Extract the (x, y) coordinate from the center of the cell holding the provided text.  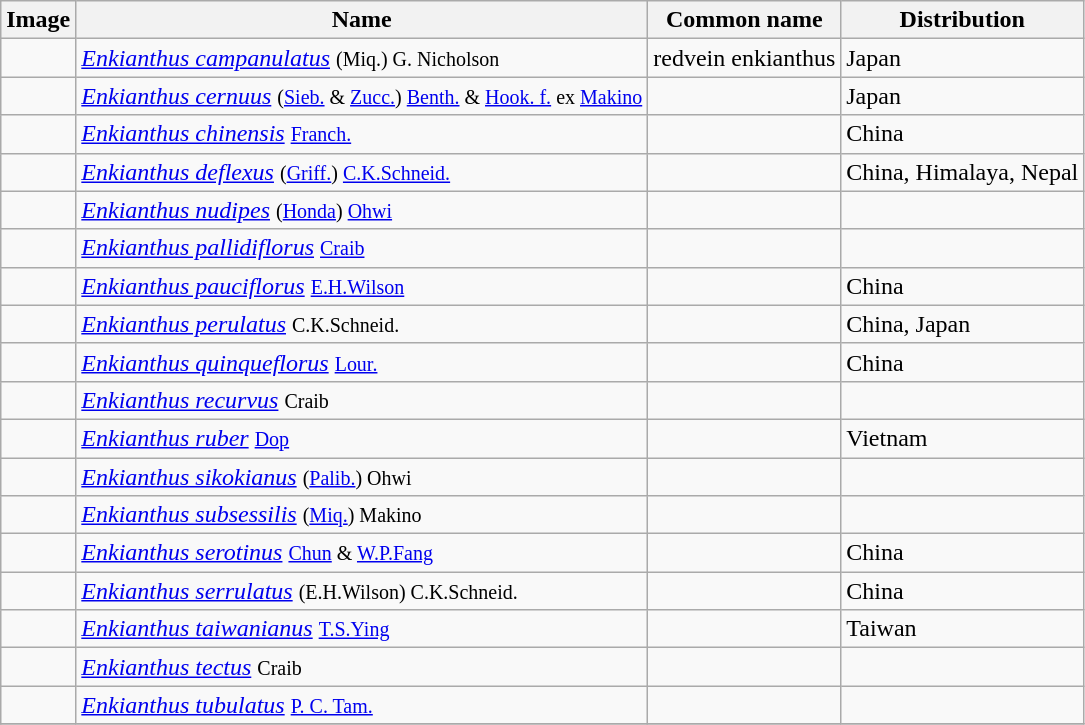
redvein enkianthus (744, 58)
Enkianthus chinensis Franch. (362, 134)
Enkianthus perulatus C.K.Schneid. (362, 324)
Enkianthus recurvus Craib (362, 400)
Enkianthus quinqueflorus Lour. (362, 362)
Common name (744, 20)
Enkianthus tubulatus P. C. Tam. (362, 705)
Enkianthus campanulatus (Miq.) G. Nicholson (362, 58)
China, Himalaya, Nepal (962, 172)
Enkianthus sikokianus (Palib.) Ohwi (362, 477)
Enkianthus taiwanianus T.S.Ying (362, 629)
Enkianthus serrulatus (E.H.Wilson) C.K.Schneid. (362, 591)
China, Japan (962, 324)
Image (38, 20)
Enkianthus serotinus Chun & W.P.Fang (362, 553)
Enkianthus deflexus (Griff.) C.K.Schneid. (362, 172)
Taiwan (962, 629)
Enkianthus cernuus (Sieb. & Zucc.) Benth. & Hook. f. ex Makino (362, 96)
Enkianthus subsessilis (Miq.) Makino (362, 515)
Enkianthus pallidiflorus Craib (362, 248)
Vietnam (962, 438)
Enkianthus tectus Craib (362, 667)
Enkianthus pauciflorus E.H.Wilson (362, 286)
Enkianthus nudipes (Honda) Ohwi (362, 210)
Distribution (962, 20)
Name (362, 20)
Enkianthus ruber Dop (362, 438)
